Return the [x, y] coordinate for the center point of the cell that contains the specified text.  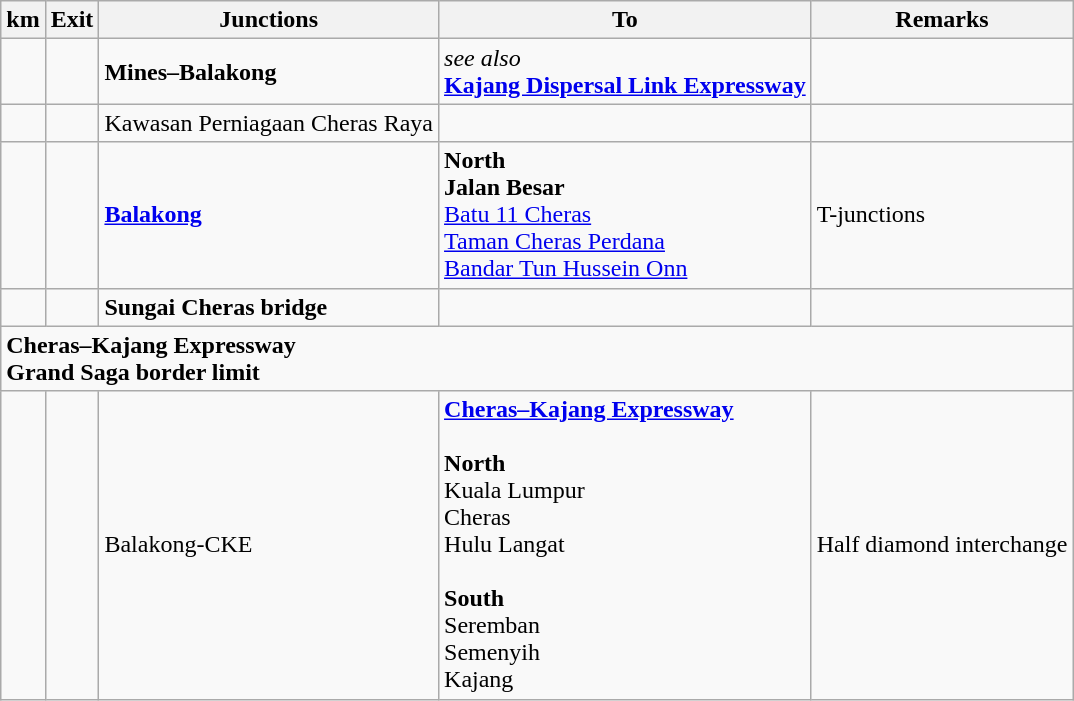
see also Kajang Dispersal Link Expressway [626, 72]
NorthJalan BesarBatu 11 CherasTaman Cheras PerdanaBandar Tun Hussein Onn [626, 215]
Exit [72, 20]
Remarks [942, 20]
Cheras–Kajang ExpresswayNorthKuala LumpurCherasHulu LangatSouthSerembanSemenyihKajang [626, 545]
T-junctions [942, 215]
Mines–Balakong [269, 72]
Half diamond interchange [942, 545]
Sungai Cheras bridge [269, 307]
km [23, 20]
Cheras–Kajang ExpresswayGrand Saga border limit [537, 358]
Junctions [269, 20]
To [626, 20]
Balakong [269, 215]
Kawasan Perniagaan Cheras Raya [269, 123]
Balakong-CKE [269, 545]
